Pinpoint the cell where the given text exists, returning its (x, y) midpoint coordinate. 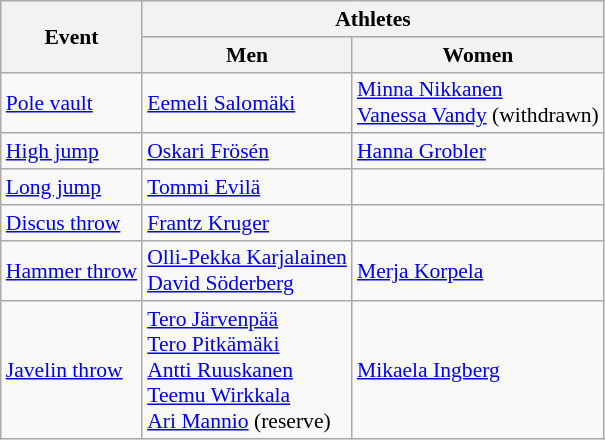
Oskari Frösén (247, 152)
Hanna Grobler (478, 152)
Pole vault (72, 102)
Tero JärvenpääTero PitkämäkiAntti RuuskanenTeemu WirkkalaAri Mannio (reserve) (247, 371)
Hammer throw (72, 270)
Mikaela Ingberg (478, 371)
Women (478, 55)
Frantz Kruger (247, 223)
Olli-Pekka KarjalainenDavid Söderberg (247, 270)
Event (72, 36)
Merja Korpela (478, 270)
Eemeli Salomäki (247, 102)
Discus throw (72, 223)
Long jump (72, 187)
Minna NikkanenVanessa Vandy (withdrawn) (478, 102)
Javelin throw (72, 371)
Tommi Evilä (247, 187)
High jump (72, 152)
Men (247, 55)
Athletes (373, 19)
